Determine the [X, Y] coordinate at the center of the cell enclosing the given text.  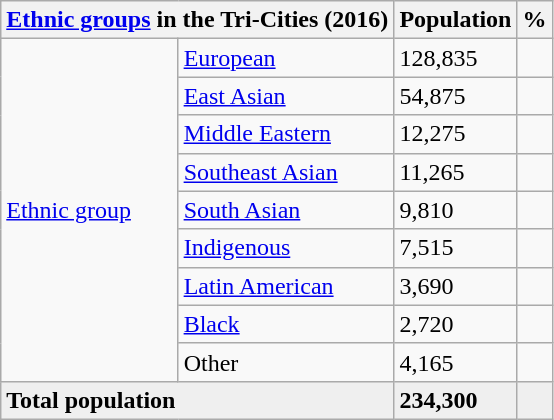
11,265 [456, 172]
4,165 [456, 362]
7,515 [456, 248]
European [286, 58]
% [534, 20]
Latin American [286, 286]
Population [456, 20]
Other [286, 362]
South Asian [286, 210]
Middle Eastern [286, 134]
9,810 [456, 210]
East Asian [286, 96]
Black [286, 324]
12,275 [456, 134]
Ethnic groups in the Tri-Cities (2016) [198, 20]
54,875 [456, 96]
128,835 [456, 58]
2,720 [456, 324]
Ethnic group [90, 210]
Southeast Asian [286, 172]
Indigenous [286, 248]
234,300 [456, 400]
3,690 [456, 286]
Total population [198, 400]
